Find where the given text appears and provide that cell's center as [X, Y] coordinate. 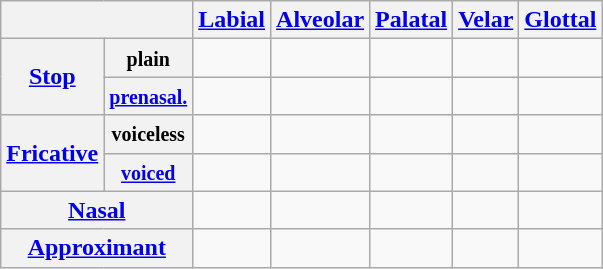
voiceless [148, 134]
voiced [148, 172]
Fricative [52, 153]
Velar [486, 20]
Labial [232, 20]
Approximant [97, 248]
Nasal [97, 210]
plain [148, 58]
Stop [52, 77]
Palatal [412, 20]
Alveolar [320, 20]
prenasal. [148, 96]
Glottal [560, 20]
